Determine the [x, y] coordinate at the center of the cell enclosing the given text.  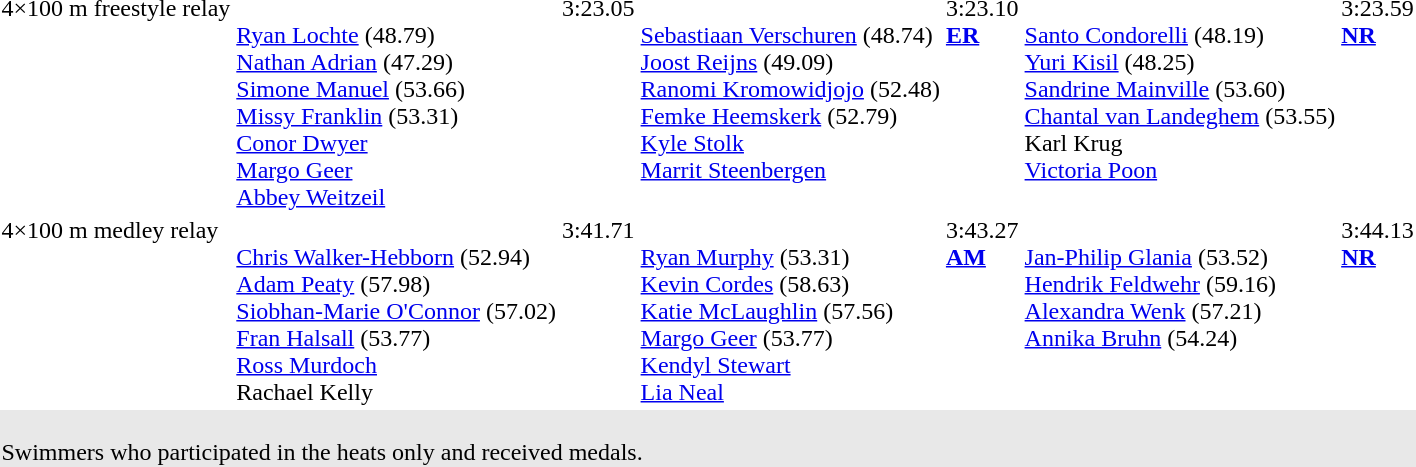
Chris Walker-Hebborn (52.94)Adam Peaty (57.98)Siobhan-Marie O'Connor (57.02)Fran Halsall (53.77)Ross MurdochRachael Kelly [396, 311]
4×100 m medley relay [116, 311]
Ryan Murphy (53.31)Kevin Cordes (58.63)Katie McLaughlin (57.56)Margo Geer (53.77)Kendyl StewartLia Neal [790, 311]
3:41.71 [598, 311]
Jan-Philip Glania (53.52)Hendrik Feldwehr (59.16)Alexandra Wenk (57.21)Annika Bruhn (54.24) [1180, 311]
Swimmers who participated in the heats only and received medals. [708, 438]
3:44.13NR [1378, 311]
3:43.27AM [982, 311]
